Identify which cell holds the provided text, then report its [X, Y] central coordinate. 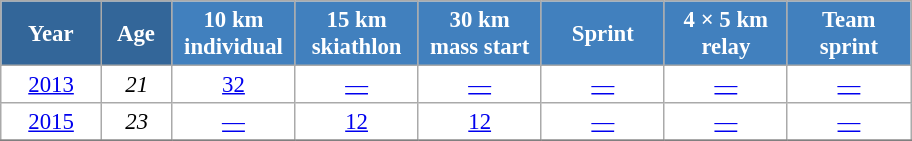
Team sprint [848, 34]
4 × 5 km relay [726, 34]
30 km mass start [480, 34]
15 km skiathlon [356, 34]
2015 [52, 122]
Sprint [602, 34]
23 [136, 122]
21 [136, 85]
Age [136, 34]
32 [234, 85]
10 km individual [234, 34]
2013 [52, 85]
Year [52, 34]
